Detect which cell encompasses the target text, then output its (X, Y) center coordinate. 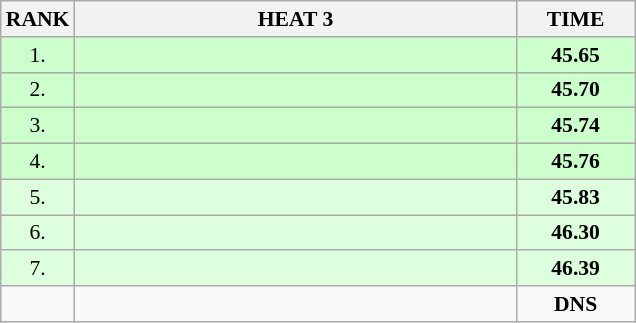
3. (38, 126)
46.39 (576, 269)
5. (38, 197)
2. (38, 90)
45.70 (576, 90)
DNS (576, 304)
HEAT 3 (295, 19)
46.30 (576, 233)
7. (38, 269)
4. (38, 162)
RANK (38, 19)
45.83 (576, 197)
1. (38, 55)
TIME (576, 19)
45.74 (576, 126)
6. (38, 233)
45.65 (576, 55)
45.76 (576, 162)
